Search for the cell housing the specified text and yield its [x, y] center coordinate. 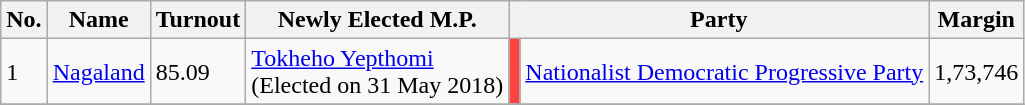
Turnout [198, 20]
1,73,746 [976, 72]
Name [98, 20]
Tokheho Yepthomi(Elected on 31 May 2018) [378, 72]
Nagaland [98, 72]
Newly Elected M.P. [378, 20]
85.09 [198, 72]
Margin [976, 20]
No. [24, 20]
1 [24, 72]
Party [719, 20]
Nationalist Democratic Progressive Party [724, 72]
